Provide the [x, y] coordinate of the cell's center where the given text is located.  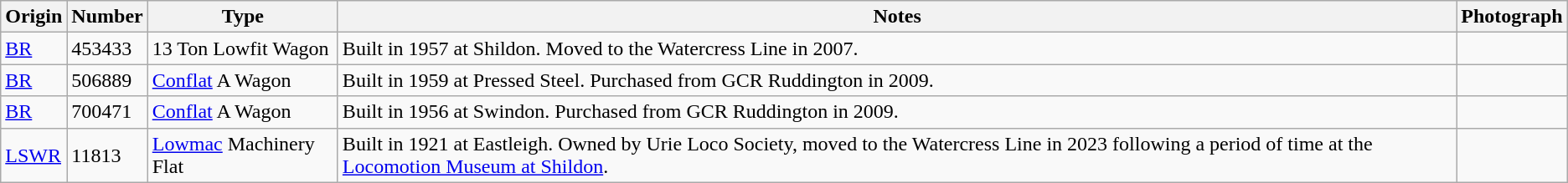
13 Ton Lowfit Wagon [243, 48]
700471 [107, 112]
11813 [107, 155]
453433 [107, 48]
Origin [34, 17]
Built in 1957 at Shildon. Moved to the Watercress Line in 2007. [896, 48]
Built in 1959 at Pressed Steel. Purchased from GCR Ruddington in 2009. [896, 80]
Number [107, 17]
Type [243, 17]
Photograph [1512, 17]
Built in 1956 at Swindon. Purchased from GCR Ruddington in 2009. [896, 112]
Notes [896, 17]
Lowmac Machinery Flat [243, 155]
506889 [107, 80]
LSWR [34, 155]
